Locate the cell with the specified text and output its [x, y] center coordinate. 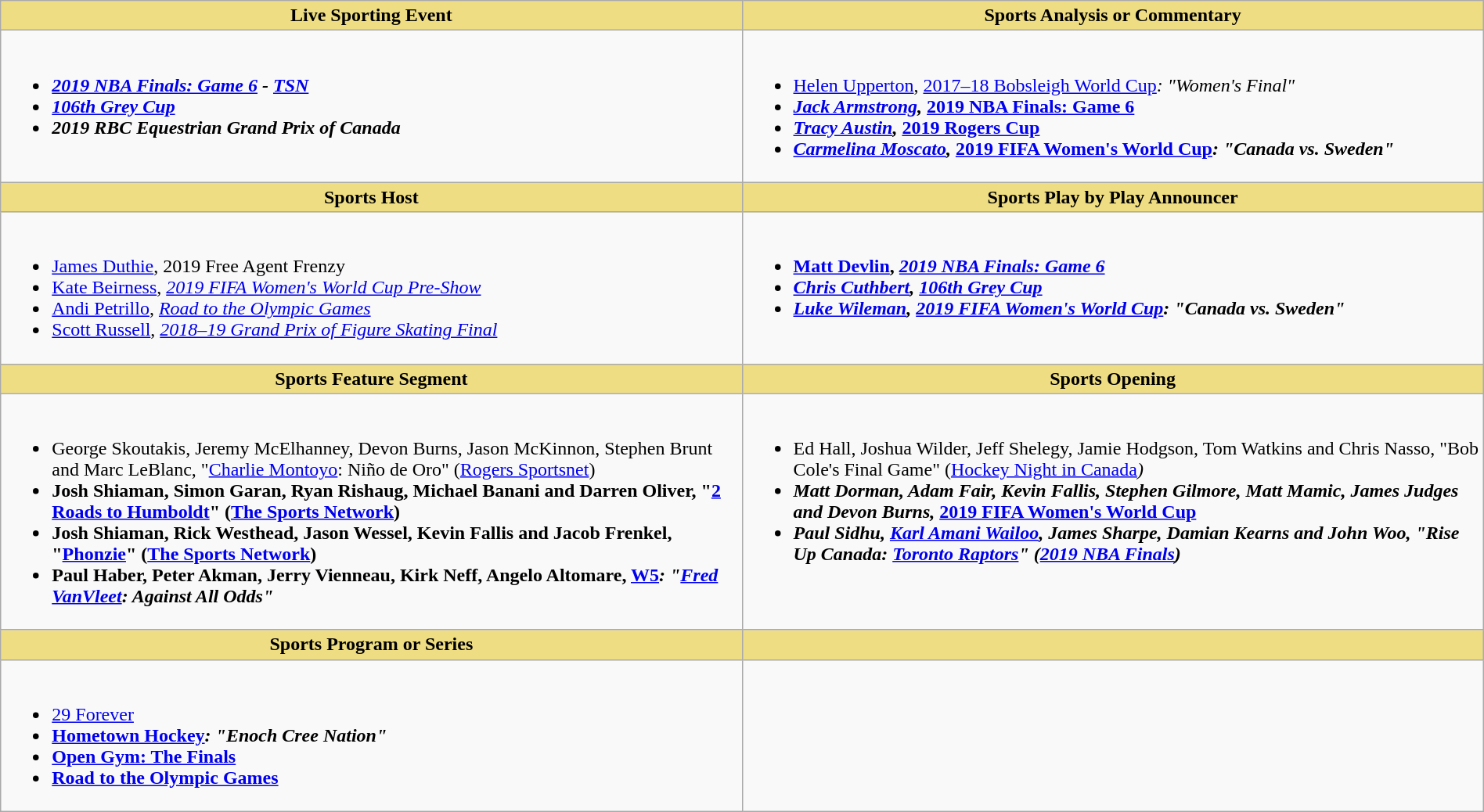
Matt Devlin, 2019 NBA Finals: Game 6Chris Cuthbert, 106th Grey CupLuke Wileman, 2019 FIFA Women's World Cup: "Canada vs. Sweden" [1113, 288]
Sports Feature Segment [371, 379]
Sports Program or Series [371, 645]
29 ForeverHometown Hockey: "Enoch Cree Nation"Open Gym: The FinalsRoad to the Olympic Games [371, 735]
2019 NBA Finals: Game 6 - TSN106th Grey Cup2019 RBC Equestrian Grand Prix of Canada [371, 106]
Sports Analysis or Commentary [1113, 16]
Sports Play by Play Announcer [1113, 197]
Live Sporting Event [371, 16]
Sports Host [371, 197]
Sports Opening [1113, 379]
